Find where the given text appears and provide that cell's center as (x, y) coordinate. 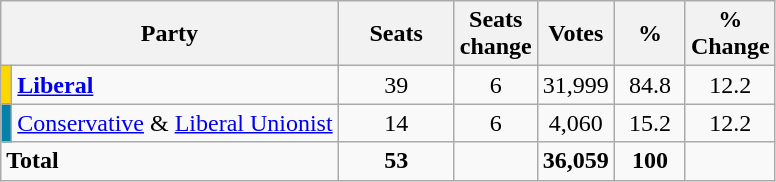
14 (396, 123)
Party (170, 34)
31,999 (576, 85)
Seats (396, 34)
Total (170, 161)
Conservative & Liberal Unionist (175, 123)
36,059 (576, 161)
39 (396, 85)
15.2 (650, 123)
% Change (730, 34)
100 (650, 161)
4,060 (576, 123)
Votes (576, 34)
Seats change (496, 34)
53 (396, 161)
Liberal (175, 85)
84.8 (650, 85)
% (650, 34)
